Determine the [x, y] coordinate at the center of the cell enclosing the given text.  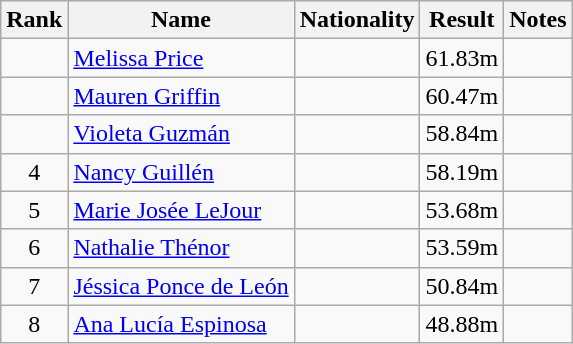
4 [34, 172]
48.88m [462, 324]
Name [181, 20]
Nathalie Thénor [181, 248]
58.19m [462, 172]
Violeta Guzmán [181, 134]
Nationality [357, 20]
Mauren Griffin [181, 96]
8 [34, 324]
6 [34, 248]
Rank [34, 20]
61.83m [462, 58]
Result [462, 20]
Jéssica Ponce de León [181, 286]
Nancy Guillén [181, 172]
60.47m [462, 96]
53.68m [462, 210]
50.84m [462, 286]
58.84m [462, 134]
Ana Lucía Espinosa [181, 324]
Melissa Price [181, 58]
53.59m [462, 248]
5 [34, 210]
Marie Josée LeJour [181, 210]
Notes [538, 20]
7 [34, 286]
